Extract the (x, y) coordinate from the center of the cell holding the provided text.  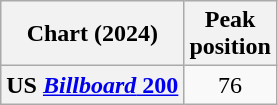
US Billboard 200 (92, 85)
Peakposition (230, 34)
Chart (2024) (92, 34)
76 (230, 85)
